Pinpoint the cell where the given text exists, returning its [x, y] midpoint coordinate. 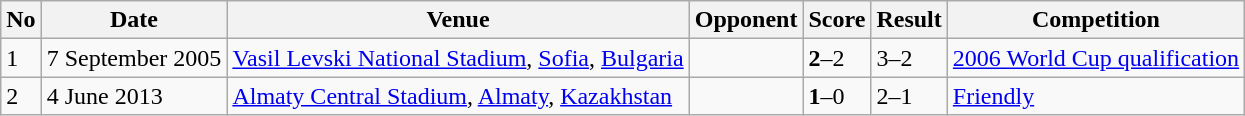
Opponent [746, 20]
1–0 [837, 96]
Competition [1096, 20]
4 June 2013 [134, 96]
Date [134, 20]
1 [21, 58]
3–2 [909, 58]
Friendly [1096, 96]
2–1 [909, 96]
2–2 [837, 58]
2006 World Cup qualification [1096, 58]
No [21, 20]
Vasil Levski National Stadium, Sofia, Bulgaria [458, 58]
7 September 2005 [134, 58]
Score [837, 20]
2 [21, 96]
Result [909, 20]
Almaty Central Stadium, Almaty, Kazakhstan [458, 96]
Venue [458, 20]
